Output the [x, y] coordinate of the center of the cell containing the given text.  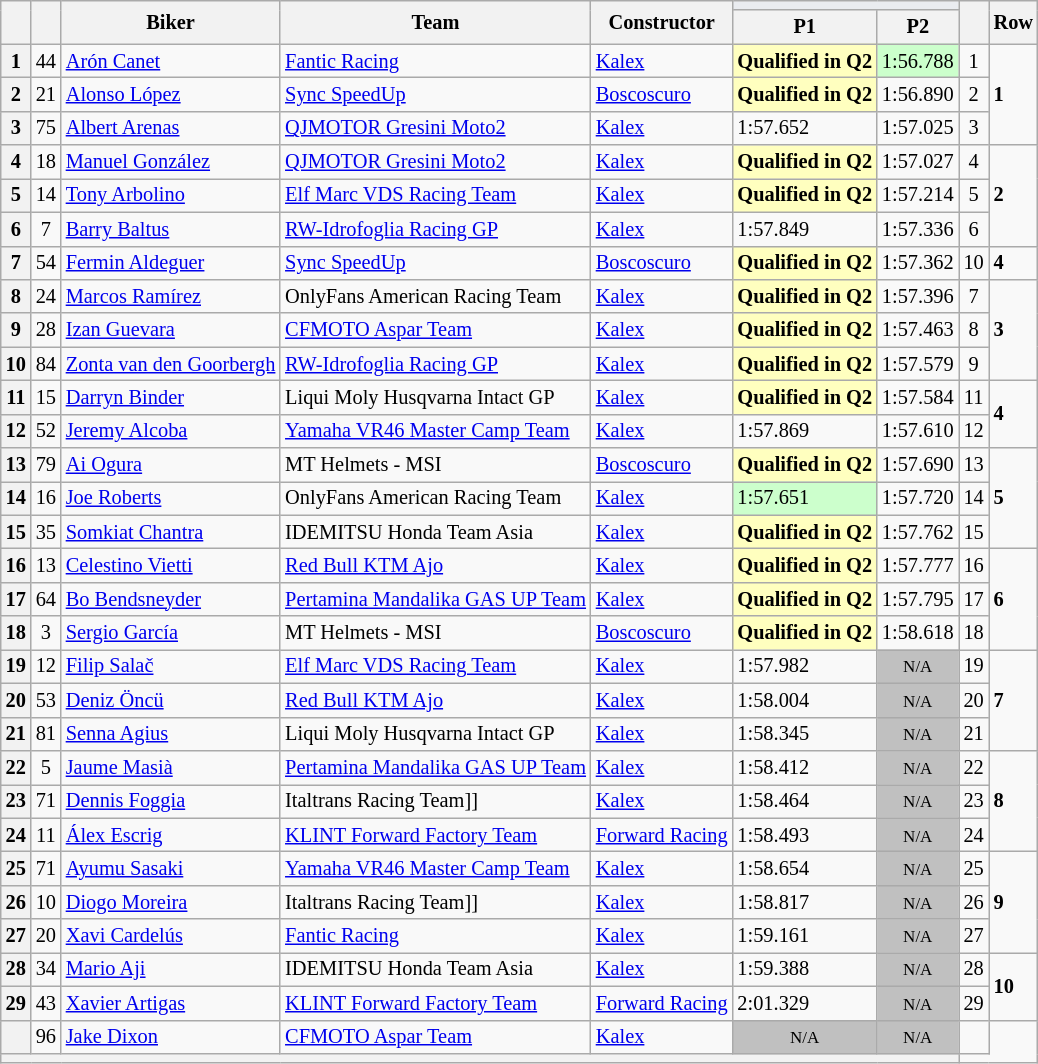
81 [46, 734]
1:58.412 [804, 767]
Darryn Binder [170, 397]
Jaume Masià [170, 767]
1:58.618 [918, 633]
1:57.396 [918, 296]
34 [46, 969]
1:58.464 [804, 801]
1:57.652 [804, 128]
Celestino Vietti [170, 565]
84 [46, 364]
Deniz Öncü [170, 700]
Jeremy Alcoba [170, 431]
Mario Aji [170, 969]
Ayumu Sasaki [170, 868]
Albert Arenas [170, 128]
Constructor [662, 22]
Sergio García [170, 633]
1:58.004 [804, 700]
1:57.849 [804, 229]
1:58.493 [804, 835]
1:57.869 [804, 431]
1:57.720 [918, 498]
1:57.777 [918, 565]
1:57.651 [804, 498]
Arón Canet [170, 61]
1:57.795 [918, 599]
1:57.610 [918, 431]
Xavier Artigas [170, 1003]
P1 [804, 27]
53 [46, 700]
64 [46, 599]
Alonso López [170, 94]
Manuel González [170, 162]
Zonta van den Goorbergh [170, 364]
79 [46, 465]
Fermin Aldeguer [170, 263]
1:58.345 [804, 734]
Ai Ogura [170, 465]
1:59.388 [804, 969]
1:57.027 [918, 162]
Bo Bendsneyder [170, 599]
35 [46, 532]
44 [46, 61]
96 [46, 1037]
Senna Agius [170, 734]
Biker [170, 22]
Jake Dixon [170, 1037]
1:57.336 [918, 229]
1:58.817 [804, 902]
2:01.329 [804, 1003]
1:57.362 [918, 263]
1:57.463 [918, 330]
Somkiat Chantra [170, 532]
Dennis Foggia [170, 801]
Filip Salač [170, 666]
Tony Arbolino [170, 195]
1:59.161 [804, 936]
75 [46, 128]
54 [46, 263]
1:57.690 [918, 465]
1:57.579 [918, 364]
Team [436, 22]
Marcos Ramírez [170, 296]
Row [1014, 22]
1:57.982 [804, 666]
1:57.214 [918, 195]
1:57.025 [918, 128]
Izan Guevara [170, 330]
Barry Baltus [170, 229]
Álex Escrig [170, 835]
43 [46, 1003]
1:57.584 [918, 397]
Joe Roberts [170, 498]
1:56.788 [918, 61]
1:58.654 [804, 868]
1:57.762 [918, 532]
P2 [918, 27]
52 [46, 431]
Diogo Moreira [170, 902]
Xavi Cardelús [170, 936]
1:56.890 [918, 94]
